For the text-containing cell, return its midpoint in [X, Y] coordinate format. 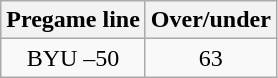
Pregame line [74, 20]
BYU –50 [74, 58]
Over/under [210, 20]
63 [210, 58]
